Capture the cell that displays the provided text and extract its [x, y] central coordinate. 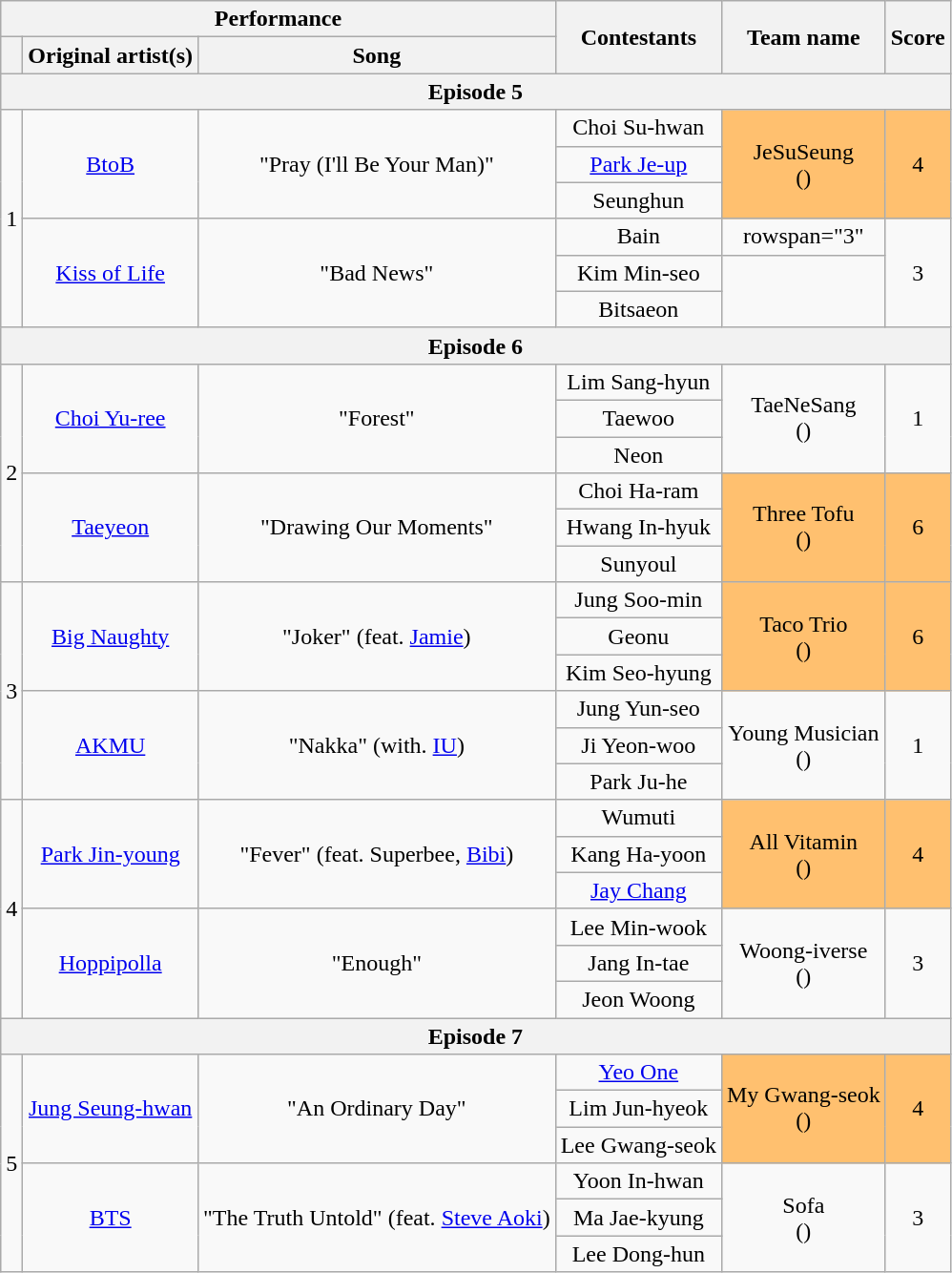
Episode 5 [475, 92]
Ji Yeon-woo [638, 745]
Park Jin-young [111, 854]
"Joker" (feat. Jamie) [378, 636]
TaeNeSang() [803, 418]
Choi Su-hwan [638, 128]
Wumuti [638, 818]
All Vitamin() [803, 854]
BtoB [111, 164]
"Enough" [378, 963]
Taco Trio() [803, 636]
AKMU [111, 745]
Episode 6 [475, 345]
BTS [111, 1218]
Lee Dong-hun [638, 1254]
Jung Yun-seo [638, 709]
Three Tofu() [803, 528]
"Bad News" [378, 273]
Geonu [638, 636]
"The Truth Untold" (feat. Steve Aoki) [378, 1218]
Choi Ha-ram [638, 491]
Bain [638, 237]
"Nakka" (with. IU) [378, 745]
Taewoo [638, 418]
JeSuSeung() [803, 164]
Yeo One [638, 1073]
My Gwang-seok() [803, 1109]
Score [918, 37]
Jung Seung-hwan [111, 1109]
Ma Jae-kyung [638, 1218]
"Drawing Our Moments" [378, 528]
rowspan="3" [803, 237]
"Pray (I'll Be Your Man)" [378, 164]
Performance [279, 19]
Taeyeon [111, 528]
Sunyoul [638, 564]
Lim Sang-hyun [638, 382]
Episode 7 [475, 1035]
Kim Seo-hyung [638, 673]
Contestants [638, 37]
"Fever" (feat. Superbee, Bibi) [378, 854]
Woong-iverse() [803, 963]
Hoppipolla [111, 963]
2 [11, 472]
Seunghun [638, 200]
"Forest" [378, 418]
5 [11, 1163]
Hwang In-hyuk [638, 528]
Choi Yu-ree [111, 418]
Park Ju-he [638, 782]
Lim Jun-hyeok [638, 1109]
Kang Ha-yoon [638, 854]
Jay Chang [638, 890]
Park Je-up [638, 164]
Neon [638, 455]
Young Musician() [803, 745]
Team name [803, 37]
Jeon Woong [638, 999]
Kim Min-seo [638, 273]
Sofa() [803, 1218]
Kiss of Life [111, 273]
Yoon In-hwan [638, 1181]
Lee Gwang-seok [638, 1145]
Song [378, 55]
Bitsaeon [638, 309]
Lee Min-wook [638, 927]
Big Naughty [111, 636]
Original artist(s) [111, 55]
Jung Soo-min [638, 600]
"An Ordinary Day" [378, 1109]
Jang In-tae [638, 963]
